Capture the cell that displays the provided text and extract its (x, y) central coordinate. 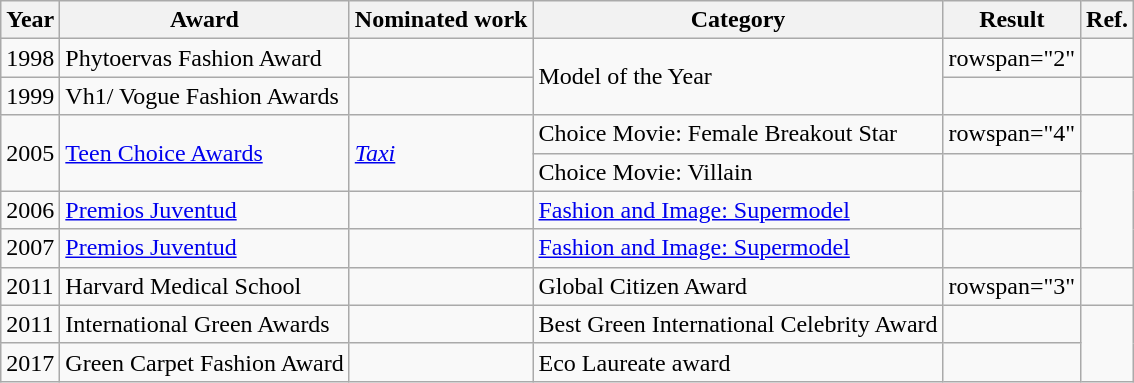
Result (1012, 20)
Category (738, 20)
Global Citizen Award (738, 286)
Nominated work (441, 20)
Choice Movie: Female Breakout Star (738, 134)
rowspan="3" (1012, 286)
Taxi (441, 153)
Vh1/ Vogue Fashion Awards (204, 96)
Year (30, 20)
rowspan="4" (1012, 134)
Harvard Medical School (204, 286)
Green Carpet Fashion Award (204, 362)
Phytoervas Fashion Award (204, 58)
Model of the Year (738, 77)
Award (204, 20)
Choice Movie: Villain (738, 172)
Best Green International Celebrity Award (738, 324)
1999 (30, 96)
Teen Choice Awards (204, 153)
2006 (30, 210)
Eco Laureate award (738, 362)
International Green Awards (204, 324)
2005 (30, 153)
Ref. (1108, 20)
1998 (30, 58)
rowspan="2" (1012, 58)
2007 (30, 248)
2017 (30, 362)
